Scan for the cell matching the given text and deliver its (x, y) coordinate at center. 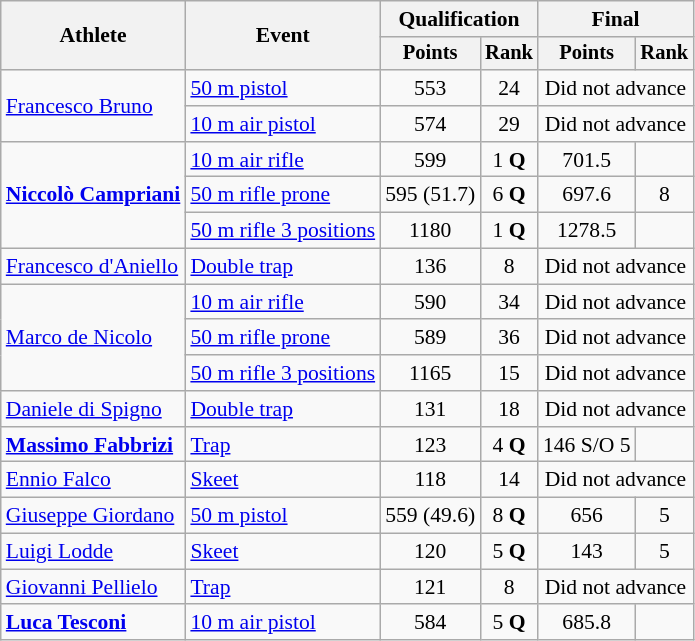
14 (509, 480)
136 (430, 267)
553 (430, 88)
8 Q (509, 516)
595 (51.7) (430, 195)
131 (430, 409)
Ennio Falco (94, 480)
559 (49.6) (430, 516)
Niccolò Campriani (94, 196)
4 Q (509, 445)
120 (430, 552)
6 Q (509, 195)
Giovanni Pellielo (94, 587)
697.6 (587, 195)
1165 (430, 373)
Luigi Lodde (94, 552)
146 S/O 5 (587, 445)
701.5 (587, 160)
1180 (430, 231)
Marco de Nicolo (94, 338)
589 (430, 338)
29 (509, 124)
685.8 (587, 623)
Athlete (94, 36)
Luca Tesconi (94, 623)
34 (509, 302)
584 (430, 623)
Event (282, 36)
Francesco Bruno (94, 106)
Daniele di Spigno (94, 409)
15 (509, 373)
590 (430, 302)
Qualification (459, 19)
Massimo Fabbrizi (94, 445)
143 (587, 552)
Francesco d'Aniello (94, 267)
36 (509, 338)
118 (430, 480)
Giuseppe Giordano (94, 516)
24 (509, 88)
574 (430, 124)
121 (430, 587)
123 (430, 445)
656 (587, 516)
599 (430, 160)
1278.5 (587, 231)
Final (616, 19)
18 (509, 409)
